Return (x, y) of the center of cell containing provided text 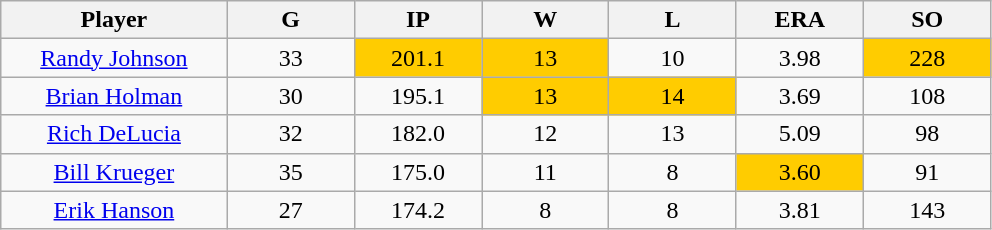
Bill Krueger (114, 172)
27 (290, 210)
Rich DeLucia (114, 134)
30 (290, 96)
201.1 (418, 58)
ERA (800, 20)
IP (418, 20)
175.0 (418, 172)
11 (546, 172)
108 (928, 96)
3.81 (800, 210)
10 (672, 58)
98 (928, 134)
182.0 (418, 134)
5.09 (800, 134)
12 (546, 134)
Erik Hanson (114, 210)
Randy Johnson (114, 58)
195.1 (418, 96)
35 (290, 172)
Brian Holman (114, 96)
91 (928, 172)
174.2 (418, 210)
Player (114, 20)
3.60 (800, 172)
143 (928, 210)
G (290, 20)
3.69 (800, 96)
228 (928, 58)
32 (290, 134)
33 (290, 58)
3.98 (800, 58)
14 (672, 96)
L (672, 20)
W (546, 20)
SO (928, 20)
